Extract the (X, Y) coordinate from the center of the cell holding the provided text.  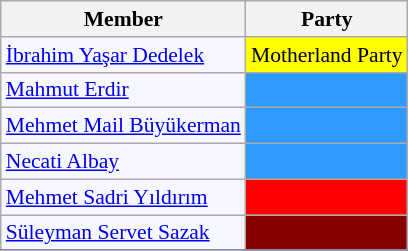
Motherland Party (327, 55)
Member (124, 19)
İbrahim Yaşar Dedelek (124, 55)
Mehmet Sadri Yıldırım (124, 197)
Necati Albay (124, 162)
Mehmet Mail Büyükerman (124, 126)
Süleyman Servet Sazak (124, 233)
Mahmut Erdir (124, 90)
Party (327, 19)
